Detect which cell encompasses the target text, then output its [x, y] center coordinate. 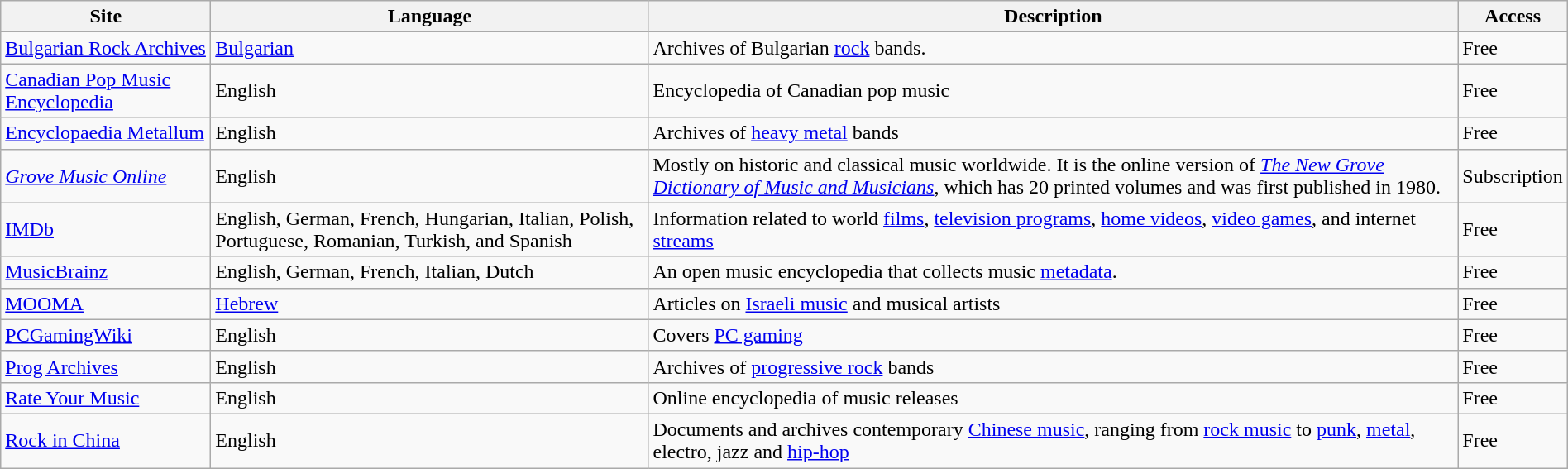
An open music encyclopedia that collects music metadata. [1054, 272]
Grove Music Online [106, 175]
Site [106, 17]
English, German, French, Hungarian, Italian, Polish, Portuguese, Romanian, Turkish, and Spanish [430, 230]
Bulgarian [430, 48]
Archives of Bulgarian rock bands. [1054, 48]
PCGamingWiki [106, 335]
Hebrew [430, 304]
Description [1054, 17]
Covers PC gaming [1054, 335]
Language [430, 17]
Information related to world films, television programs, home videos, video games, and internet streams [1054, 230]
Archives of progressive rock bands [1054, 366]
Articles on Israeli music and musical artists [1054, 304]
Encyclopaedia Metallum [106, 133]
Rock in China [106, 440]
Bulgarian Rock Archives [106, 48]
Rate Your Music [106, 398]
Online encyclopedia of music releases [1054, 398]
English, German, French, Italian, Dutch [430, 272]
Canadian Pop Music Encyclopedia [106, 91]
Encyclopedia of Canadian pop music [1054, 91]
Subscription [1513, 175]
Prog Archives [106, 366]
MusicBrainz [106, 272]
Archives of heavy metal bands [1054, 133]
IMDb [106, 230]
Documents and archives contemporary Chinese music, ranging from rock music to punk, metal, electro, jazz and hip-hop [1054, 440]
Access [1513, 17]
MOOMA [106, 304]
